Scan for the cell matching the given text and deliver its [X, Y] coordinate at center. 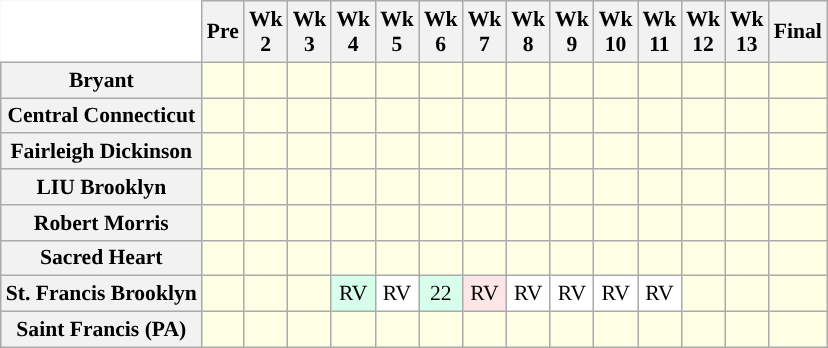
Wk9 [572, 32]
Robert Morris [102, 223]
Bryant [102, 80]
Wk13 [747, 32]
Central Connecticut [102, 116]
Sacred Heart [102, 258]
Wk11 [660, 32]
Saint Francis (PA) [102, 330]
Wk3 [310, 32]
Wk2 [266, 32]
Fairleigh Dickinson [102, 152]
Wk6 [441, 32]
Wk10 [616, 32]
Wk12 [703, 32]
Wk8 [528, 32]
Final [798, 32]
Wk7 [485, 32]
St. Francis Brooklyn [102, 294]
22 [441, 294]
Pre [223, 32]
LIU Brooklyn [102, 187]
Wk5 [397, 32]
Wk4 [353, 32]
